Detect which cell encompasses the target text, then output its (X, Y) center coordinate. 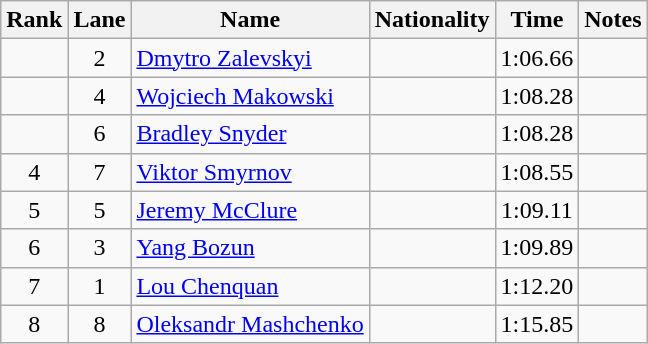
Wojciech Makowski (250, 96)
1:09.89 (537, 248)
Dmytro Zalevskyi (250, 58)
Yang Bozun (250, 248)
Jeremy McClure (250, 210)
1:15.85 (537, 324)
1:08.55 (537, 172)
Bradley Snyder (250, 134)
Nationality (432, 20)
Rank (34, 20)
1:09.11 (537, 210)
1:06.66 (537, 58)
Notes (613, 20)
1 (100, 286)
Viktor Smyrnov (250, 172)
Name (250, 20)
3 (100, 248)
2 (100, 58)
Time (537, 20)
Lou Chenquan (250, 286)
Lane (100, 20)
Oleksandr Mashchenko (250, 324)
1:12.20 (537, 286)
